For the text-containing cell, return its midpoint in (X, Y) coordinate format. 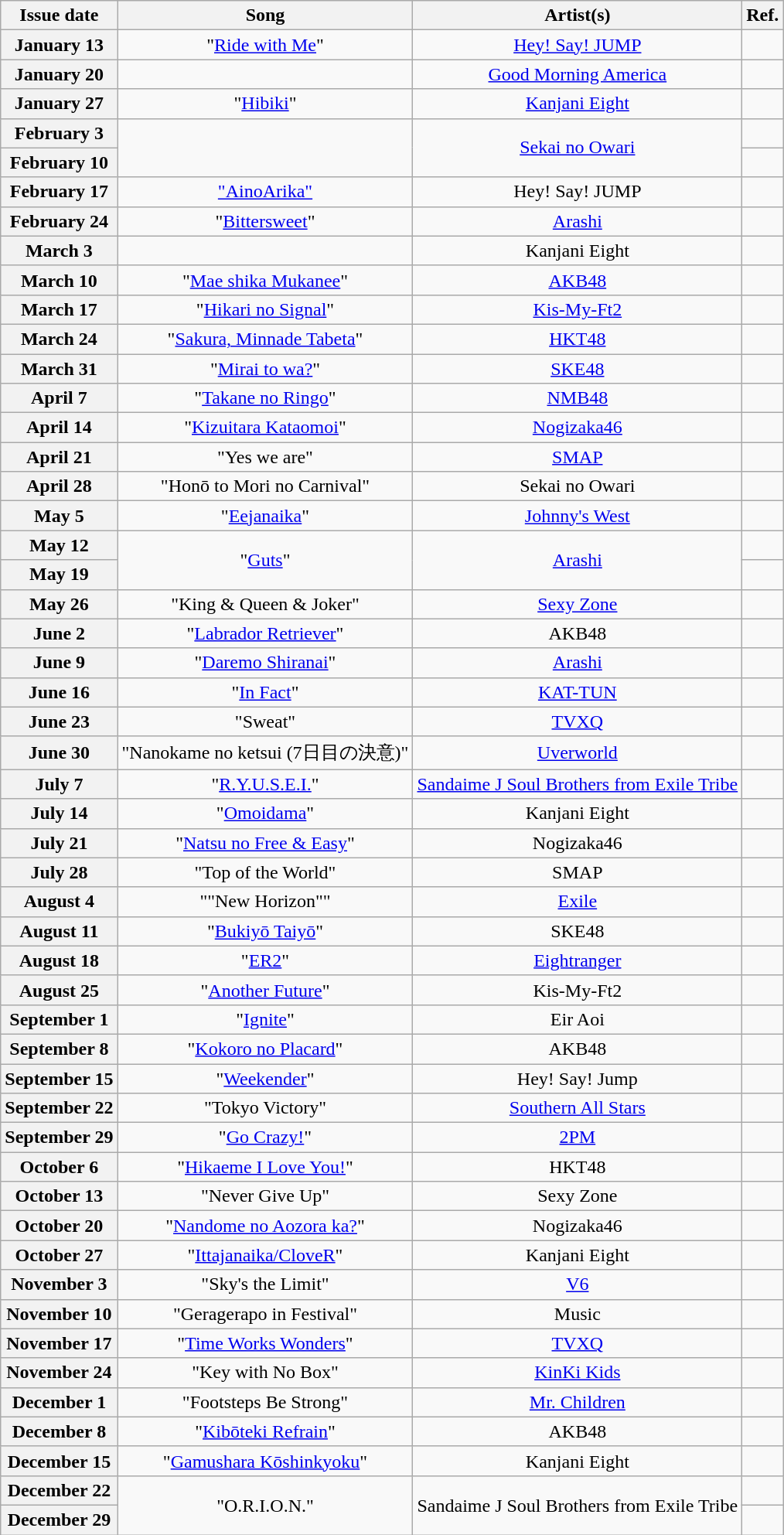
"Bukiyō Taiyō" (265, 931)
March 24 (59, 339)
Uverworld (578, 753)
"Key with No Box" (265, 1373)
December 29 (59, 1520)
May 19 (59, 575)
February 17 (59, 192)
October 27 (59, 1255)
January 20 (59, 74)
KAT-TUN (578, 692)
August 18 (59, 960)
Eightranger (578, 960)
"Geragerapo in Festival" (265, 1314)
"Gamushara Kōshinkyoku" (265, 1461)
September 8 (59, 1049)
Mr. Children (578, 1402)
"Nandome no Aozora ka?" (265, 1226)
March 10 (59, 280)
"Hikaeme I Love You!" (265, 1167)
"O.R.I.O.N." (265, 1505)
"R.Y.U.S.E.I." (265, 784)
"Sweat" (265, 721)
December 22 (59, 1490)
2PM (578, 1138)
KinKi Kids (578, 1373)
"Ignite" (265, 1019)
"Footsteps Be Strong" (265, 1402)
"Never Give Up" (265, 1196)
"Ride with Me" (265, 45)
NMB48 (578, 398)
"Kokoro no Placard" (265, 1049)
February 24 (59, 221)
Music (578, 1314)
November 24 (59, 1373)
Song (265, 15)
July 14 (59, 814)
June 23 (59, 721)
November 3 (59, 1284)
"Hikari no Signal" (265, 309)
June 30 (59, 753)
August 25 (59, 990)
September 29 (59, 1138)
"Guts" (265, 560)
"Mae shika Mukanee" (265, 280)
"AinoArika" (265, 192)
"Sakura, Minnade Tabeta" (265, 339)
Issue date (59, 15)
April 14 (59, 428)
"Eejanaika" (265, 516)
"Yes we are" (265, 457)
June 9 (59, 663)
October 20 (59, 1226)
April 7 (59, 398)
May 5 (59, 516)
November 17 (59, 1343)
"Honō to Mori no Carnival" (265, 486)
October 13 (59, 1196)
December 15 (59, 1461)
"Mirai to wa?" (265, 369)
April 28 (59, 486)
September 15 (59, 1079)
July 21 (59, 843)
December 1 (59, 1402)
"Daremo Shiranai" (265, 663)
December 8 (59, 1431)
August 4 (59, 902)
"Labrador Retriever" (265, 633)
Exile (578, 902)
Good Morning America (578, 74)
March 3 (59, 251)
"Tokyo Victory" (265, 1108)
"In Fact" (265, 692)
January 27 (59, 104)
October 6 (59, 1167)
May 12 (59, 545)
"Bittersweet" (265, 221)
June 2 (59, 633)
V6 (578, 1284)
"Omoidama" (265, 814)
July 7 (59, 784)
September 22 (59, 1108)
June 16 (59, 692)
Southern All Stars (578, 1108)
July 28 (59, 872)
Johnny's West (578, 516)
February 3 (59, 133)
"Time Works Wonders" (265, 1343)
"Sky's the Limit" (265, 1284)
"Another Future" (265, 990)
February 10 (59, 162)
Ref. (762, 15)
March 17 (59, 309)
November 10 (59, 1314)
"Kizuitara Kataomoi" (265, 428)
"Nanokame no ketsui (7日目の決意)" (265, 753)
"ER2" (265, 960)
September 1 (59, 1019)
"King & Queen & Joker" (265, 604)
"Kibōteki Refrain" (265, 1431)
"Top of the World" (265, 872)
March 31 (59, 369)
"Weekender" (265, 1079)
August 11 (59, 931)
January 13 (59, 45)
April 21 (59, 457)
"Ittajanaika/CloveR" (265, 1255)
May 26 (59, 604)
"Hibiki" (265, 104)
""New Horizon"" (265, 902)
Hey! Say! Jump (578, 1079)
Artist(s) (578, 15)
"Takane no Ringo" (265, 398)
"Natsu no Free & Easy" (265, 843)
"Go Crazy!" (265, 1138)
Eir Aoi (578, 1019)
